Identify which cell holds the provided text, then report its (X, Y) central coordinate. 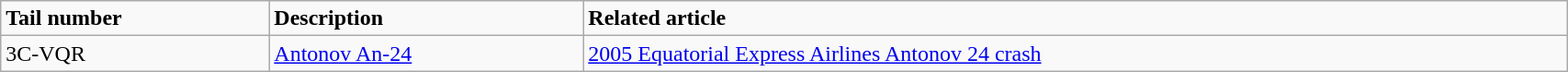
3C-VQR (135, 54)
Description (426, 18)
Related article (1075, 18)
Antonov An-24 (426, 54)
Tail number (135, 18)
2005 Equatorial Express Airlines Antonov 24 crash (1075, 54)
